For the text-containing cell, return its midpoint in [X, Y] coordinate format. 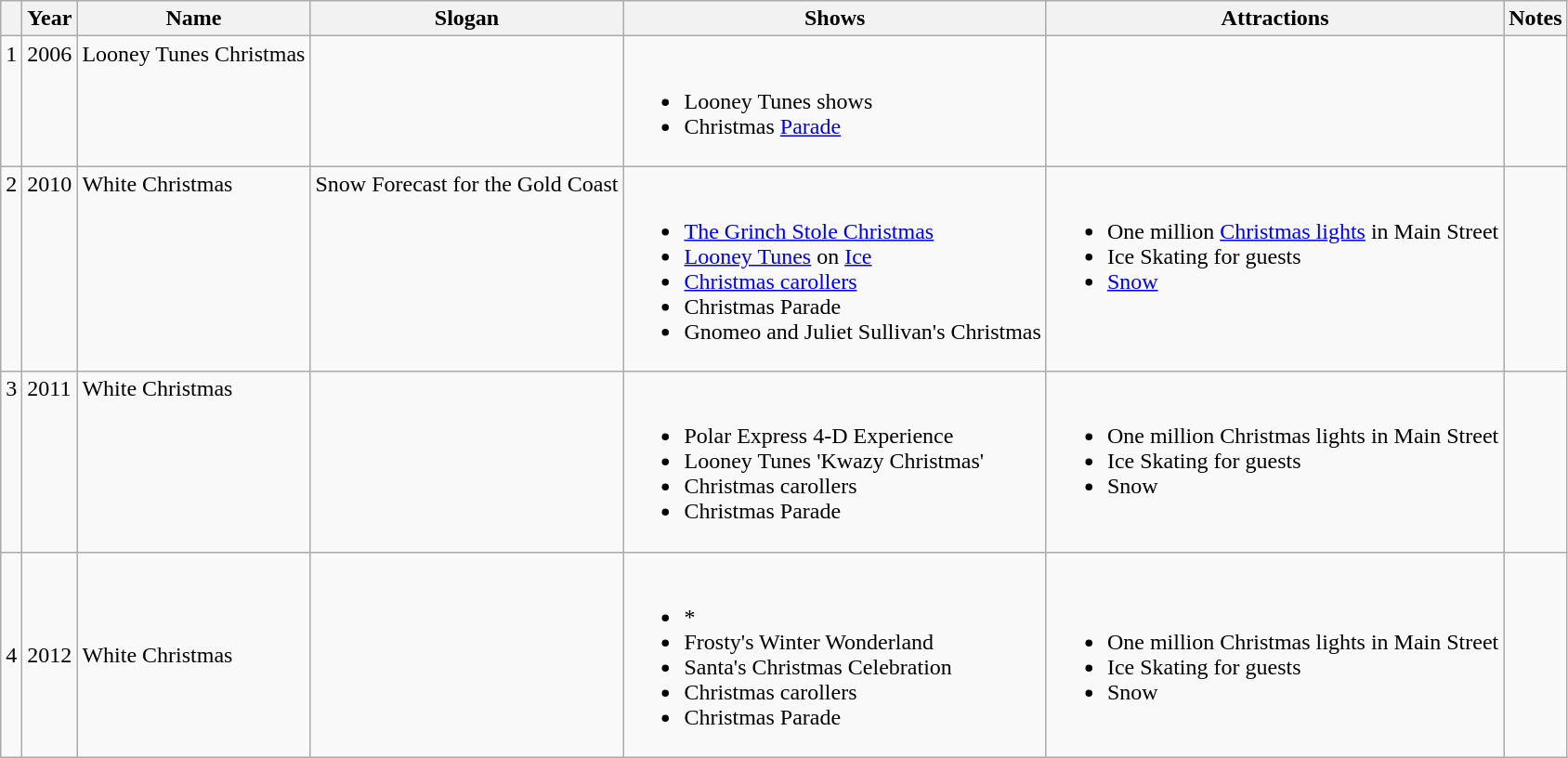
Snow Forecast for the Gold Coast [466, 269]
Looney Tunes showsChristmas Parade [834, 101]
Notes [1535, 19]
2012 [50, 654]
*Frosty's Winter WonderlandSanta's Christmas CelebrationChristmas carollersChristmas Parade [834, 654]
Shows [834, 19]
3 [11, 462]
Attractions [1274, 19]
2 [11, 269]
Slogan [466, 19]
2011 [50, 462]
Name [193, 19]
4 [11, 654]
1 [11, 101]
Year [50, 19]
Looney Tunes Christmas [193, 101]
2010 [50, 269]
Polar Express 4-D ExperienceLooney Tunes 'Kwazy Christmas'Christmas carollersChristmas Parade [834, 462]
The Grinch Stole ChristmasLooney Tunes on IceChristmas carollersChristmas ParadeGnomeo and Juliet Sullivan's Christmas [834, 269]
2006 [50, 101]
